For the text-containing cell, return its midpoint in [X, Y] coordinate format. 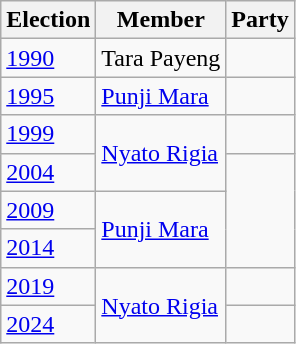
1995 [48, 96]
1999 [48, 134]
Party [260, 20]
2004 [48, 172]
Member [161, 20]
Tara Payeng [161, 58]
1990 [48, 58]
2014 [48, 248]
2019 [48, 286]
Election [48, 20]
2009 [48, 210]
2024 [48, 324]
